Search for the cell housing the specified text and yield its [X, Y] center coordinate. 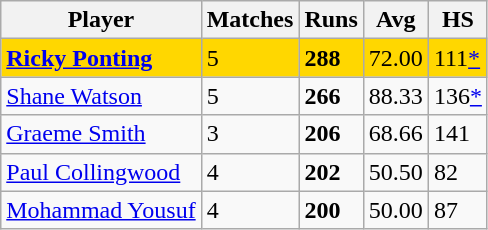
Matches [250, 20]
206 [331, 134]
202 [331, 172]
82 [458, 172]
136* [458, 96]
111* [458, 58]
HS [458, 20]
141 [458, 134]
87 [458, 210]
68.66 [396, 134]
Graeme Smith [101, 134]
Runs [331, 20]
288 [331, 58]
266 [331, 96]
88.33 [396, 96]
50.50 [396, 172]
Ricky Ponting [101, 58]
Paul Collingwood [101, 172]
72.00 [396, 58]
50.00 [396, 210]
Player [101, 20]
Avg [396, 20]
Shane Watson [101, 96]
Mohammad Yousuf [101, 210]
3 [250, 134]
200 [331, 210]
